For the text-containing cell, return its midpoint in (x, y) coordinate format. 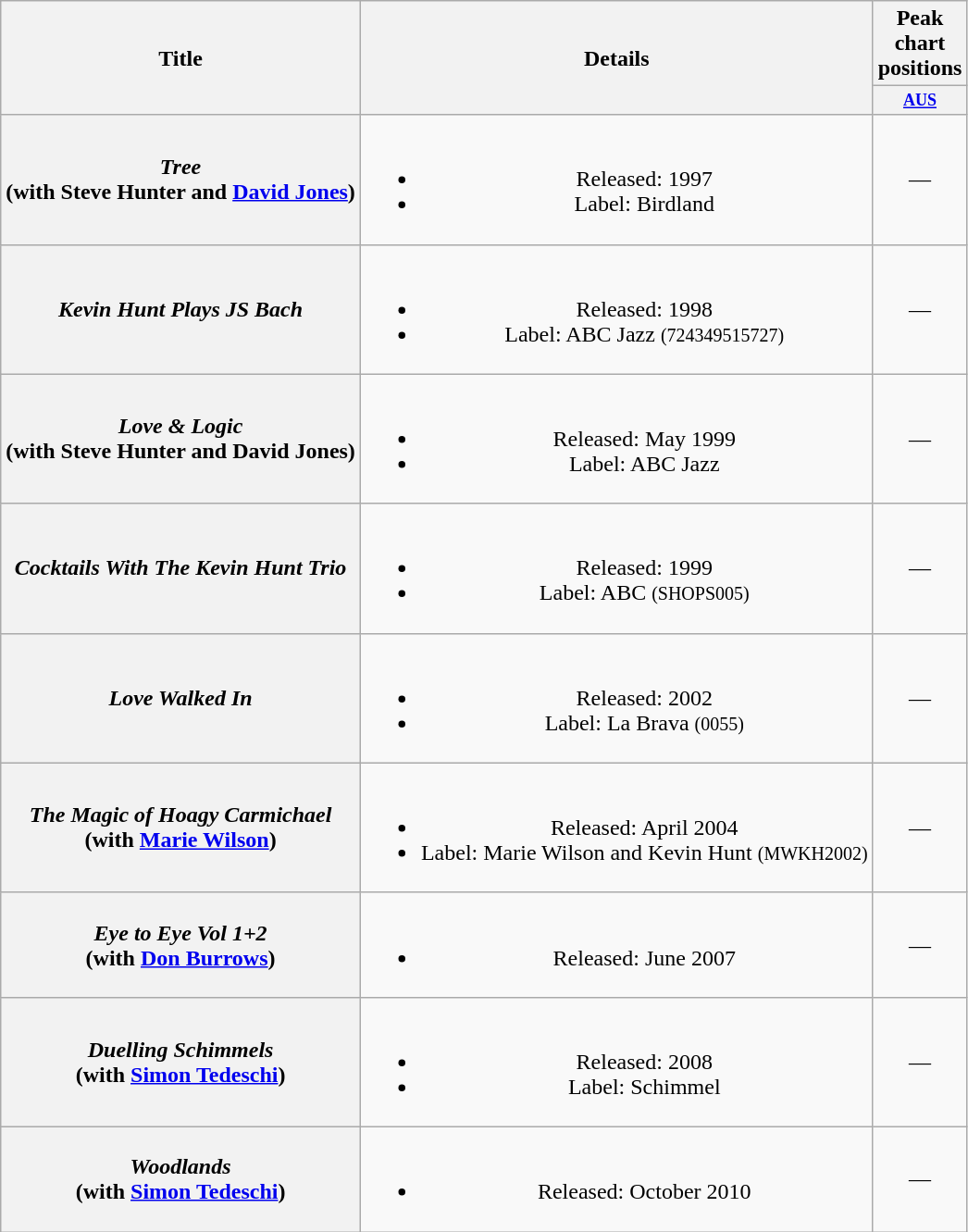
Peak chart positions (920, 44)
Released: April 2004Label: Marie Wilson and Kevin Hunt (MWKH2002) (616, 828)
Love & Logic(with Steve Hunter and David Jones) (181, 439)
Released: May 1999Label: ABC Jazz (616, 439)
Released: October 2010 (616, 1179)
Released: 1998Label: ABC Jazz (724349515727) (616, 309)
Love Walked In (181, 698)
Kevin Hunt Plays JS Bach (181, 309)
Released: 1997Label: Birdland (616, 180)
Tree (with Steve Hunter and David Jones) (181, 180)
Released: 2008Label: Schimmel (616, 1062)
Duelling Schimmels (with Simon Tedeschi) (181, 1062)
Released: June 2007 (616, 944)
Cocktails With The Kevin Hunt Trio (181, 568)
Released: 2002Label: La Brava (0055) (616, 698)
Eye to Eye Vol 1+2 (with Don Burrows) (181, 944)
Woodlands (with Simon Tedeschi) (181, 1179)
Details (616, 57)
The Magic of Hoagy Carmichael (with Marie Wilson) (181, 828)
AUS (920, 100)
Released: 1999Label: ABC (SHOPS005) (616, 568)
Title (181, 57)
